From the cell containing the given text, extract its center point as (X, Y) coordinate. 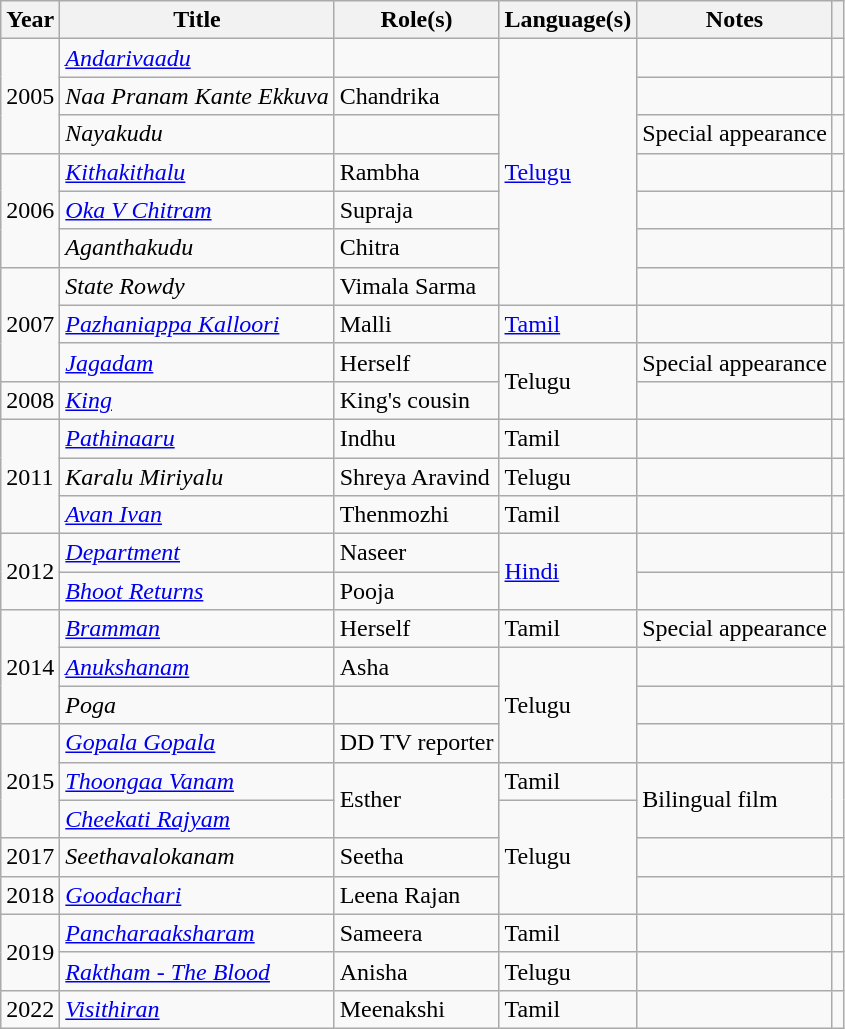
2005 (30, 96)
DD TV reporter (416, 743)
Cheekati Rajyam (197, 819)
Vimala Sarma (416, 286)
Notes (735, 20)
2017 (30, 857)
Jagadam (197, 362)
Avan Ivan (197, 515)
Language(s) (568, 20)
2007 (30, 324)
Gopala Gopala (197, 743)
2011 (30, 476)
Seethavalokanam (197, 857)
Andarivaadu (197, 58)
Anukshanam (197, 667)
Meenakshi (416, 1009)
Chandrika (416, 96)
2022 (30, 1009)
Pancharaaksharam (197, 933)
Pooja (416, 591)
State Rowdy (197, 286)
Department (197, 553)
2018 (30, 895)
Thoongaa Vanam (197, 781)
Oka V Chitram (197, 210)
2006 (30, 210)
Hindi (568, 572)
Chitra (416, 248)
2014 (30, 667)
King's cousin (416, 400)
Nayakudu (197, 134)
Seetha (416, 857)
Pazhaniappa Kalloori (197, 324)
Poga (197, 705)
King (197, 400)
Pathinaaru (197, 438)
Indhu (416, 438)
Thenmozhi (416, 515)
Karalu Miriyalu (197, 477)
Rambha (416, 172)
Malli (416, 324)
Title (197, 20)
Goodachari (197, 895)
Bilingual film (735, 800)
Raktham - The Blood (197, 971)
Role(s) (416, 20)
Kithakithalu (197, 172)
Naa Pranam Kante Ekkuva (197, 96)
Esther (416, 800)
Anisha (416, 971)
Naseer (416, 553)
2015 (30, 781)
2008 (30, 400)
Shreya Aravind (416, 477)
2019 (30, 952)
Sameera (416, 933)
Bramman (197, 629)
Aganthakudu (197, 248)
Supraja (416, 210)
Asha (416, 667)
Year (30, 20)
2012 (30, 572)
Bhoot Returns (197, 591)
Visithiran (197, 1009)
Leena Rajan (416, 895)
